Output the [X, Y] coordinate of the center of the cell containing the given text.  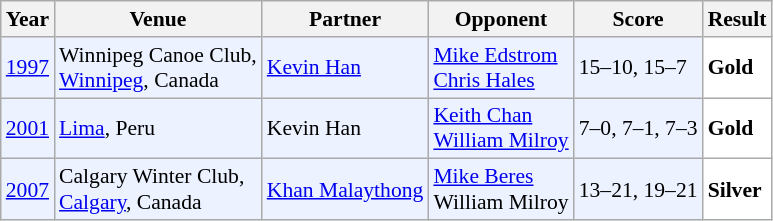
Score [638, 19]
Silver [738, 190]
Mike Edstrom Chris Hales [500, 68]
Keith Chan William Milroy [500, 128]
Result [738, 19]
1997 [28, 68]
Venue [158, 19]
2007 [28, 190]
Calgary Winter Club,Calgary, Canada [158, 190]
13–21, 19–21 [638, 190]
Opponent [500, 19]
Mike Beres William Milroy [500, 190]
Year [28, 19]
2001 [28, 128]
Khan Malaythong [346, 190]
Winnipeg Canoe Club,Winnipeg, Canada [158, 68]
Lima, Peru [158, 128]
7–0, 7–1, 7–3 [638, 128]
15–10, 15–7 [638, 68]
Partner [346, 19]
